For the text-containing cell, return its midpoint in [x, y] coordinate format. 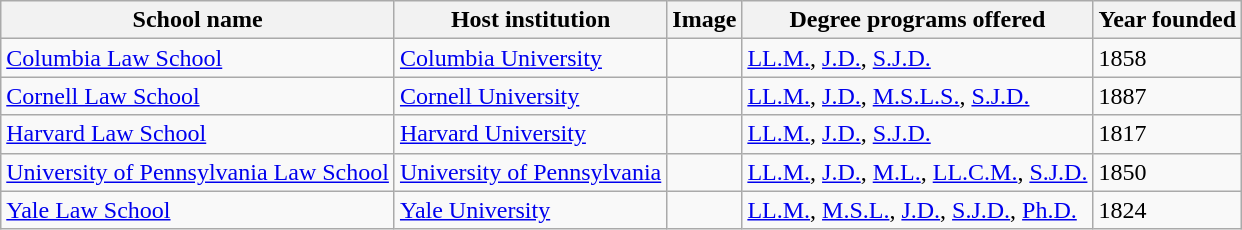
1850 [1168, 172]
LL.M., J.D., M.L., LL.C.M., S.J.D. [918, 172]
Yale Law School [198, 210]
Harvard Law School [198, 134]
LL.M., J.D., M.S.L.S., S.J.D. [918, 96]
1858 [1168, 58]
Cornell Law School [198, 96]
1824 [1168, 210]
LL.M., M.S.L., J.D., S.J.D., Ph.D. [918, 210]
Degree programs offered [918, 20]
University of Pennsylvania [530, 172]
Yale University [530, 210]
University of Pennsylvania Law School [198, 172]
Cornell University [530, 96]
Columbia Law School [198, 58]
School name [198, 20]
Image [704, 20]
1817 [1168, 134]
Host institution [530, 20]
Year founded [1168, 20]
Harvard University [530, 134]
1887 [1168, 96]
Columbia University [530, 58]
